Return [X, Y] of the center of cell containing provided text 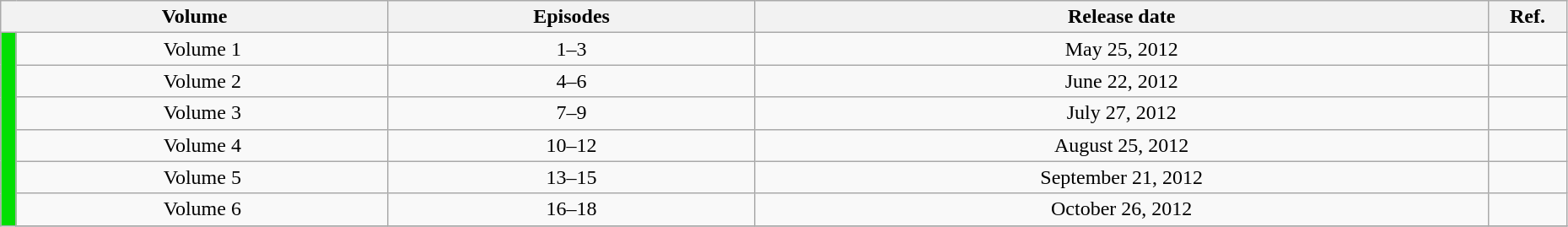
May 25, 2012 [1122, 49]
Ref. [1528, 17]
Volume [195, 17]
Volume 4 [202, 145]
Episodes [571, 17]
Release date [1122, 17]
Volume 1 [202, 49]
10–12 [571, 145]
16–18 [571, 209]
June 22, 2012 [1122, 81]
Volume 6 [202, 209]
August 25, 2012 [1122, 145]
1–3 [571, 49]
13–15 [571, 177]
September 21, 2012 [1122, 177]
4–6 [571, 81]
October 26, 2012 [1122, 209]
Volume 3 [202, 113]
Volume 2 [202, 81]
July 27, 2012 [1122, 113]
7–9 [571, 113]
Volume 5 [202, 177]
